Capture the cell that displays the provided text and extract its [x, y] central coordinate. 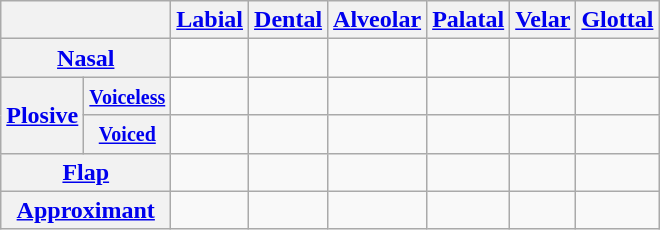
Dental [288, 20]
Glottal [618, 20]
Voiced [128, 134]
Labial [210, 20]
Nasal [86, 58]
Flap [86, 172]
Voiceless [128, 96]
Palatal [468, 20]
Velar [543, 20]
Alveolar [378, 20]
Approximant [86, 210]
Plosive [42, 115]
